For the text-containing cell, return its midpoint in (x, y) coordinate format. 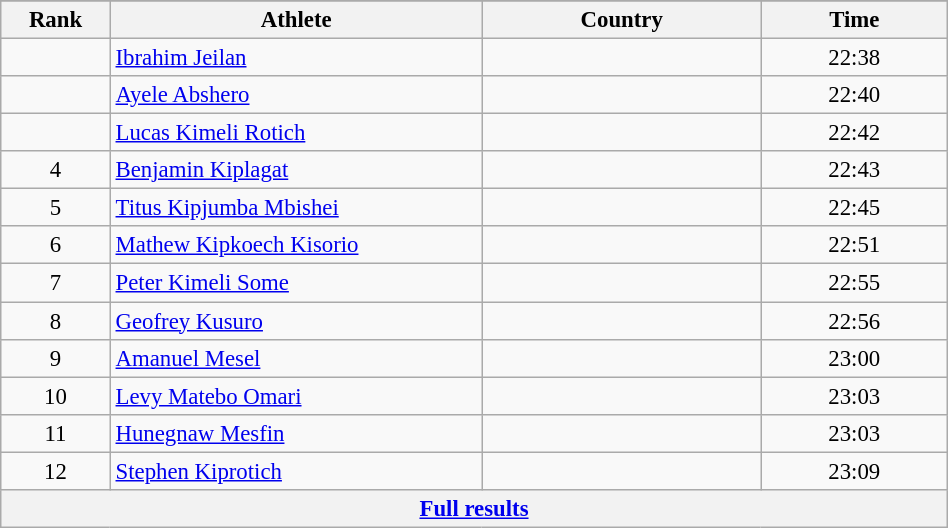
Full results (474, 509)
6 (56, 245)
8 (56, 321)
23:00 (854, 358)
22:38 (854, 58)
Titus Kipjumba Mbishei (296, 208)
11 (56, 433)
9 (56, 358)
Mathew Kipkoech Kisorio (296, 245)
12 (56, 471)
Stephen Kiprotich (296, 471)
22:43 (854, 170)
Ayele Abshero (296, 95)
Benjamin Kiplagat (296, 170)
Country (622, 20)
23:09 (854, 471)
Ibrahim Jeilan (296, 58)
10 (56, 396)
Athlete (296, 20)
Lucas Kimeli Rotich (296, 133)
22:40 (854, 95)
5 (56, 208)
4 (56, 170)
Geofrey Kusuro (296, 321)
22:42 (854, 133)
Hunegnaw Mesfin (296, 433)
22:51 (854, 245)
7 (56, 283)
Rank (56, 20)
22:55 (854, 283)
Peter Kimeli Some (296, 283)
Amanuel Mesel (296, 358)
22:56 (854, 321)
22:45 (854, 208)
Time (854, 20)
Levy Matebo Omari (296, 396)
